Return the [x, y] coordinate for the center point of the cell that contains the specified text.  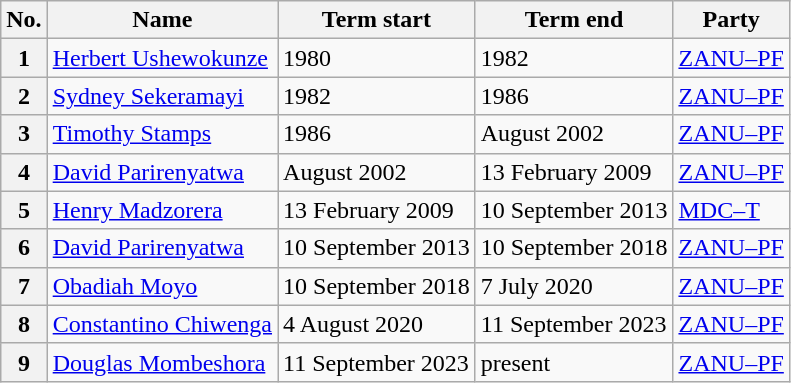
No. [24, 20]
Timothy Stamps [162, 134]
9 [24, 362]
Constantino Chiwenga [162, 324]
8 [24, 324]
1980 [377, 58]
Party [731, 20]
1 [24, 58]
Herbert Ushewokunze [162, 58]
Term start [377, 20]
7 July 2020 [574, 286]
6 [24, 248]
4 [24, 172]
4 August 2020 [377, 324]
7 [24, 286]
MDC–T [731, 210]
Obadiah Moyo [162, 286]
2 [24, 96]
Henry Madzorera [162, 210]
Term end [574, 20]
Douglas Mombeshora [162, 362]
present [574, 362]
3 [24, 134]
Sydney Sekeramayi [162, 96]
5 [24, 210]
Name [162, 20]
